Extract the [X, Y] coordinate from the center of the cell holding the provided text.  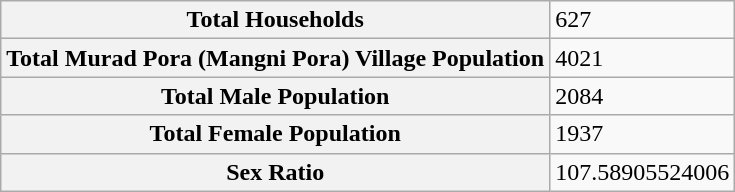
Sex Ratio [276, 172]
1937 [642, 134]
Total Female Population [276, 134]
4021 [642, 58]
Total Murad Pora (Mangni Pora) Village Population [276, 58]
2084 [642, 96]
627 [642, 20]
Total Households [276, 20]
107.58905524006 [642, 172]
Total Male Population [276, 96]
